For the text-containing cell, return its midpoint in [x, y] coordinate format. 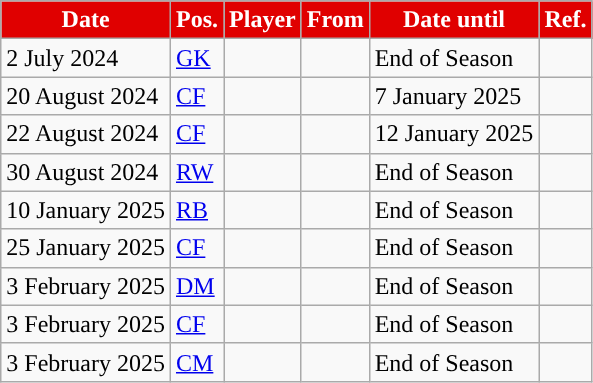
20 August 2024 [86, 96]
Ref. [566, 20]
Player [263, 20]
30 August 2024 [86, 172]
Date [86, 20]
Pos. [196, 20]
22 August 2024 [86, 134]
25 January 2025 [86, 248]
12 January 2025 [454, 134]
RW [196, 172]
DM [196, 286]
CM [196, 362]
GK [196, 58]
10 January 2025 [86, 210]
7 January 2025 [454, 96]
RB [196, 210]
2 July 2024 [86, 58]
Date until [454, 20]
From [335, 20]
